Return [X, Y] of the center of cell containing provided text 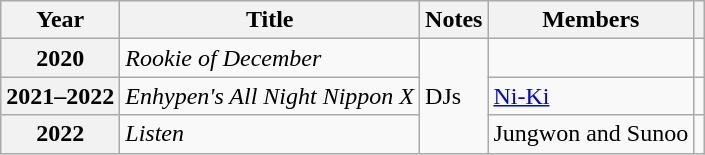
Listen [270, 134]
Ni-Ki [591, 96]
Jungwon and Sunoo [591, 134]
2021–2022 [60, 96]
Notes [454, 20]
Title [270, 20]
Enhypen's All Night Nippon X [270, 96]
Rookie of December [270, 58]
DJs [454, 96]
2022 [60, 134]
Year [60, 20]
2020 [60, 58]
Members [591, 20]
